Extract the [X, Y] coordinate from the center of the cell holding the provided text.  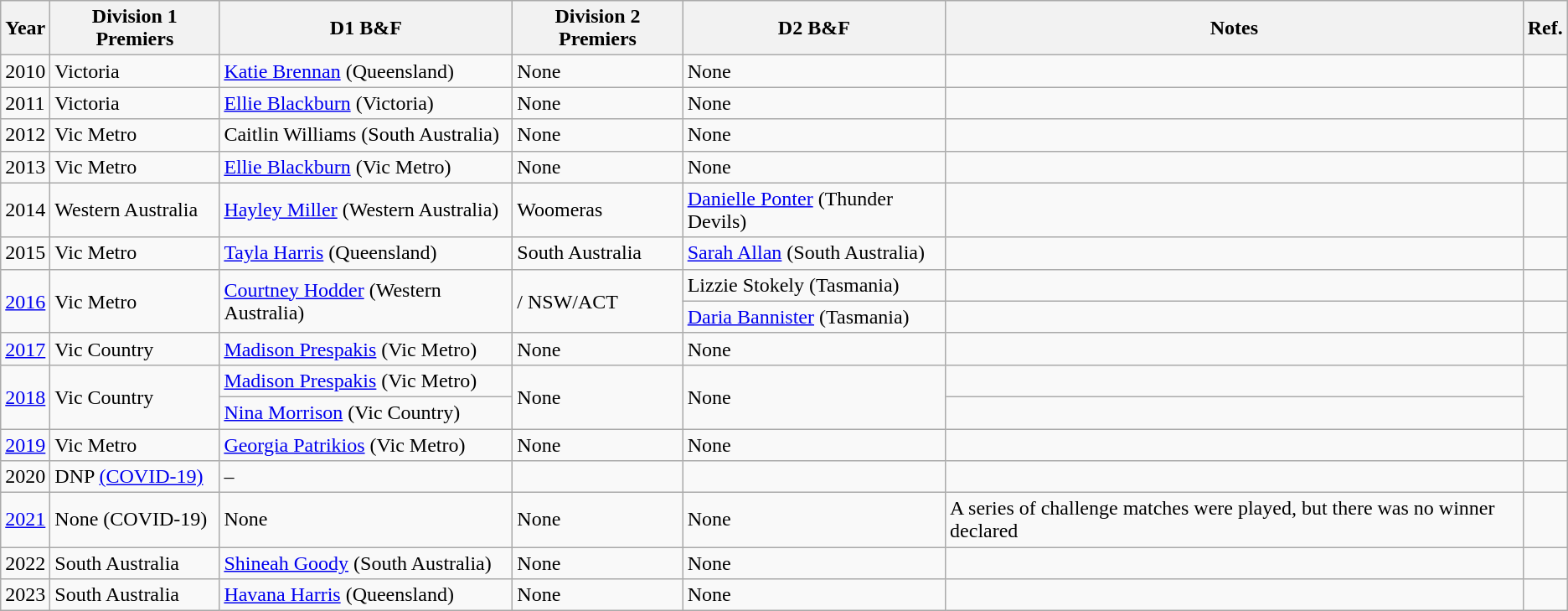
– [366, 477]
Caitlin Williams (South Australia) [366, 135]
D1 B&F [366, 28]
/ NSW/ACT [598, 301]
Ref. [1545, 28]
Western Australia [135, 210]
2013 [25, 167]
2015 [25, 253]
Sarah Allan (South Australia) [814, 253]
DNP (COVID-19) [135, 477]
2014 [25, 210]
Notes [1235, 28]
Hayley Miller (Western Australia) [366, 210]
Year [25, 28]
Division 2 Premiers [598, 28]
Danielle Ponter (Thunder Devils) [814, 210]
Ellie Blackburn (Vic Metro) [366, 167]
Woomeras [598, 210]
Georgia Patrikios (Vic Metro) [366, 445]
2016 [25, 301]
Tayla Harris (Queensland) [366, 253]
2012 [25, 135]
2020 [25, 477]
Courtney Hodder (Western Australia) [366, 301]
A series of challenge matches were played, but there was no winner declared [1235, 520]
Havana Harris (Queensland) [366, 595]
2018 [25, 396]
Daria Bannister (Tasmania) [814, 317]
Ellie Blackburn (Victoria) [366, 103]
Nina Morrison (Vic Country) [366, 412]
2011 [25, 103]
2010 [25, 71]
2019 [25, 445]
Lizzie Stokely (Tasmania) [814, 285]
D2 B&F [814, 28]
Katie Brennan (Queensland) [366, 71]
2017 [25, 349]
Division 1 Premiers [135, 28]
Shineah Goody (South Australia) [366, 563]
None (COVID-19) [135, 520]
2023 [25, 595]
2022 [25, 563]
2021 [25, 520]
